From the cell containing the given text, extract its center point as [x, y] coordinate. 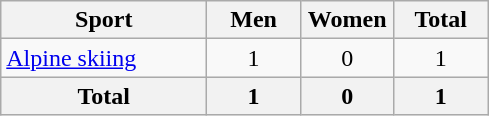
Alpine skiing [104, 58]
Sport [104, 20]
Men [254, 20]
Women [347, 20]
